Identify which cell holds the provided text, then report its (X, Y) central coordinate. 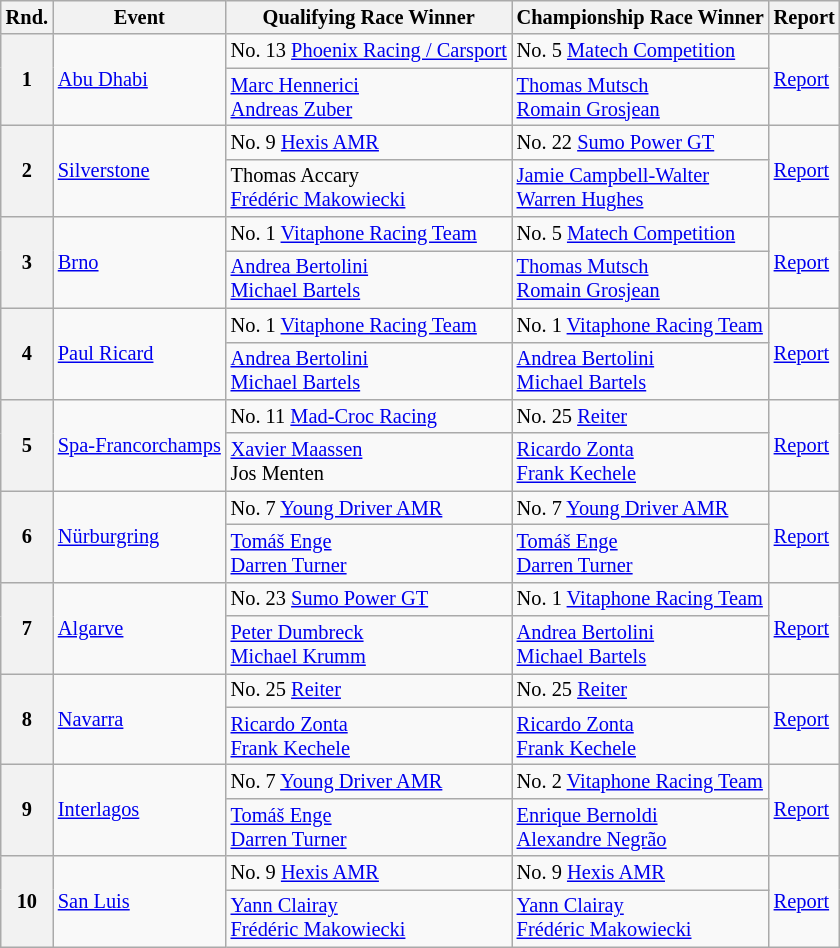
5 (27, 444)
6 (27, 536)
No. 2 Vitaphone Racing Team (640, 781)
Spa-Francorchamps (140, 444)
Marc Hennerici Andreas Zuber (369, 97)
Navarra (140, 718)
Nürburgring (140, 536)
4 (27, 354)
Enrique Bernoldi Alexandre Negrão (640, 827)
Paul Ricard (140, 354)
10 (27, 902)
No. 13 Phoenix Racing / Carsport (369, 51)
Algarve (140, 628)
Event (140, 17)
Qualifying Race Winner (369, 17)
Brno (140, 262)
Thomas Accary Frédéric Makowiecki (369, 188)
Xavier Maassen Jos Menten (369, 462)
9 (27, 810)
Jamie Campbell-Walter Warren Hughes (640, 188)
Silverstone (140, 170)
Peter Dumbreck Michael Krumm (369, 645)
7 (27, 628)
8 (27, 718)
2 (27, 170)
Interlagos (140, 810)
No. 22 Sumo Power GT (640, 142)
Abu Dhabi (140, 80)
Rnd. (27, 17)
Championship Race Winner (640, 17)
3 (27, 262)
San Luis (140, 902)
No. 11 Mad-Croc Racing (369, 416)
1 (27, 80)
No. 23 Sumo Power GT (369, 599)
